Output the [x, y] coordinate of the center of the cell containing the given text.  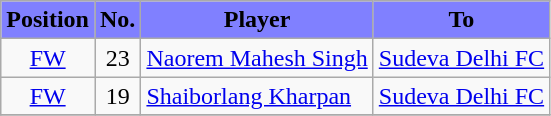
To [461, 20]
19 [117, 96]
Shaiborlang Kharpan [257, 96]
No. [117, 20]
23 [117, 58]
Naorem Mahesh Singh [257, 58]
Player [257, 20]
Position [48, 20]
